Extract the [x, y] coordinate from the center of the cell holding the provided text.  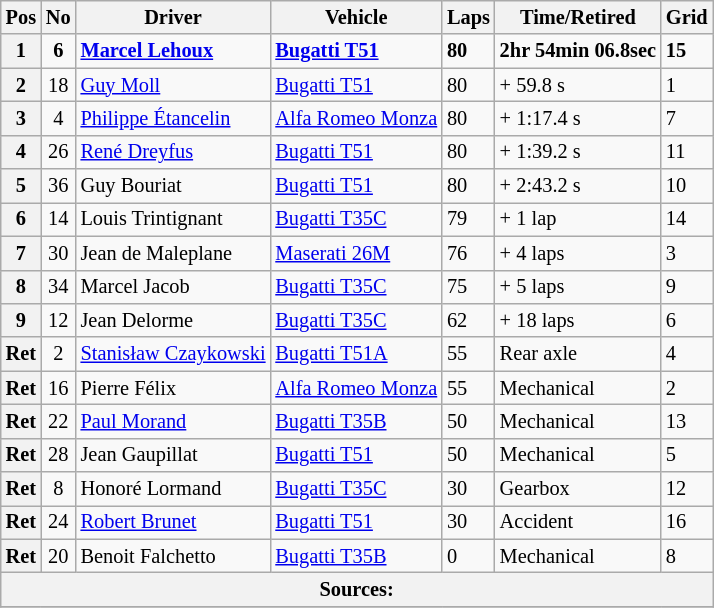
+ 1 lap [578, 219]
26 [58, 152]
13 [687, 421]
Louis Trintignant [174, 219]
Bugatti T51A [356, 354]
Honoré Lormand [174, 489]
0 [468, 556]
Maserati 26M [356, 253]
36 [58, 186]
28 [58, 455]
Robert Brunet [174, 522]
Grid [687, 17]
Guy Moll [174, 85]
18 [58, 85]
Philippe Étancelin [174, 118]
11 [687, 152]
10 [687, 186]
Driver [174, 17]
76 [468, 253]
Sources: [357, 589]
Pos [21, 17]
+ 59.8 s [578, 85]
22 [58, 421]
Gearbox [578, 489]
+ 1:17.4 s [578, 118]
Jean de Maleplane [174, 253]
20 [58, 556]
Vehicle [356, 17]
+ 4 laps [578, 253]
Rear axle [578, 354]
Jean Delorme [174, 320]
75 [468, 287]
Benoit Falchetto [174, 556]
Accident [578, 522]
34 [58, 287]
+ 2:43.2 s [578, 186]
Stanisław Czaykowski [174, 354]
79 [468, 219]
René Dreyfus [174, 152]
Guy Bouriat [174, 186]
2hr 54min 06.8sec [578, 51]
Marcel Lehoux [174, 51]
+ 18 laps [578, 320]
Jean Gaupillat [174, 455]
Laps [468, 17]
62 [468, 320]
Paul Morand [174, 421]
24 [58, 522]
+ 5 laps [578, 287]
Pierre Félix [174, 388]
15 [687, 51]
Marcel Jacob [174, 287]
+ 1:39.2 s [578, 152]
No [58, 17]
Time/Retired [578, 17]
